Search for the cell housing the specified text and yield its [x, y] center coordinate. 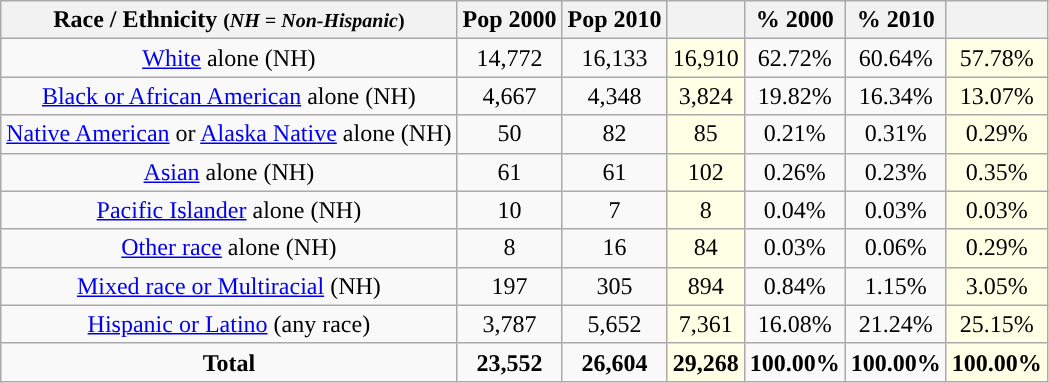
0.35% [996, 172]
7,361 [706, 324]
3.05% [996, 286]
60.64% [896, 58]
4,348 [614, 96]
0.04% [794, 210]
16,910 [706, 58]
25.15% [996, 324]
Native American or Alaska Native alone (NH) [229, 134]
50 [510, 134]
62.72% [794, 58]
Mixed race or Multiracial (NH) [229, 286]
16.08% [794, 324]
29,268 [706, 362]
Pacific Islander alone (NH) [229, 210]
3,787 [510, 324]
57.78% [996, 58]
23,552 [510, 362]
16 [614, 248]
13.07% [996, 96]
Pop 2010 [614, 20]
84 [706, 248]
14,772 [510, 58]
0.26% [794, 172]
21.24% [896, 324]
Pop 2000 [510, 20]
26,604 [614, 362]
Asian alone (NH) [229, 172]
16,133 [614, 58]
82 [614, 134]
Black or African American alone (NH) [229, 96]
% 2010 [896, 20]
7 [614, 210]
3,824 [706, 96]
0.21% [794, 134]
0.84% [794, 286]
894 [706, 286]
305 [614, 286]
White alone (NH) [229, 58]
0.06% [896, 248]
1.15% [896, 286]
4,667 [510, 96]
0.23% [896, 172]
16.34% [896, 96]
102 [706, 172]
5,652 [614, 324]
Total [229, 362]
19.82% [794, 96]
Other race alone (NH) [229, 248]
85 [706, 134]
197 [510, 286]
Hispanic or Latino (any race) [229, 324]
0.31% [896, 134]
% 2000 [794, 20]
Race / Ethnicity (NH = Non-Hispanic) [229, 20]
10 [510, 210]
